Identify which cell holds the provided text, then report its [X, Y] central coordinate. 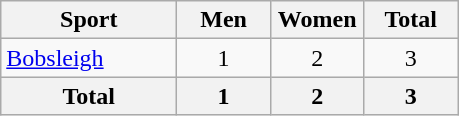
Sport [89, 20]
Women [317, 20]
Bobsleigh [89, 58]
Men [224, 20]
